Determine the [X, Y] coordinate at the center of the cell enclosing the given text.  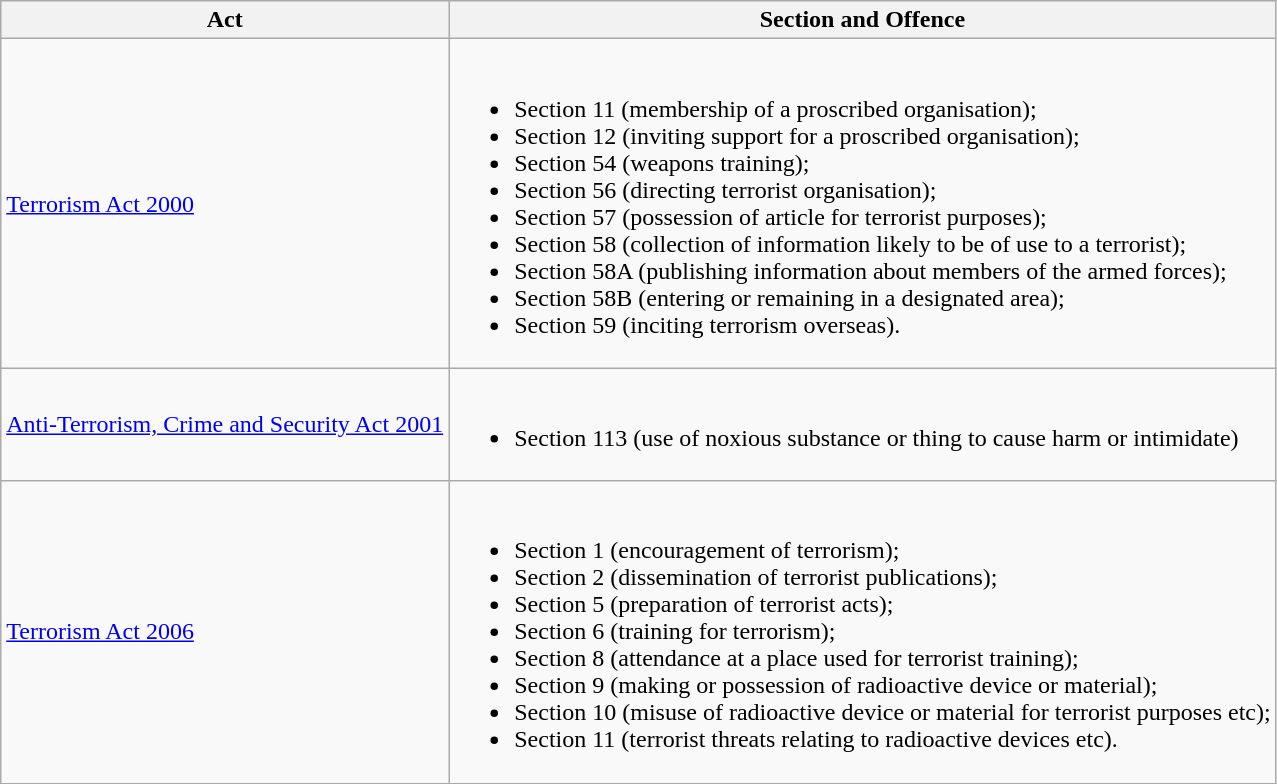
Anti-Terrorism, Crime and Security Act 2001 [225, 424]
Terrorism Act 2006 [225, 632]
Section 113 (use of noxious substance or thing to cause harm or intimidate) [862, 424]
Act [225, 20]
Terrorism Act 2000 [225, 204]
Section and Offence [862, 20]
